Provide the [X, Y] coordinate of the cell's center where the given text is located.  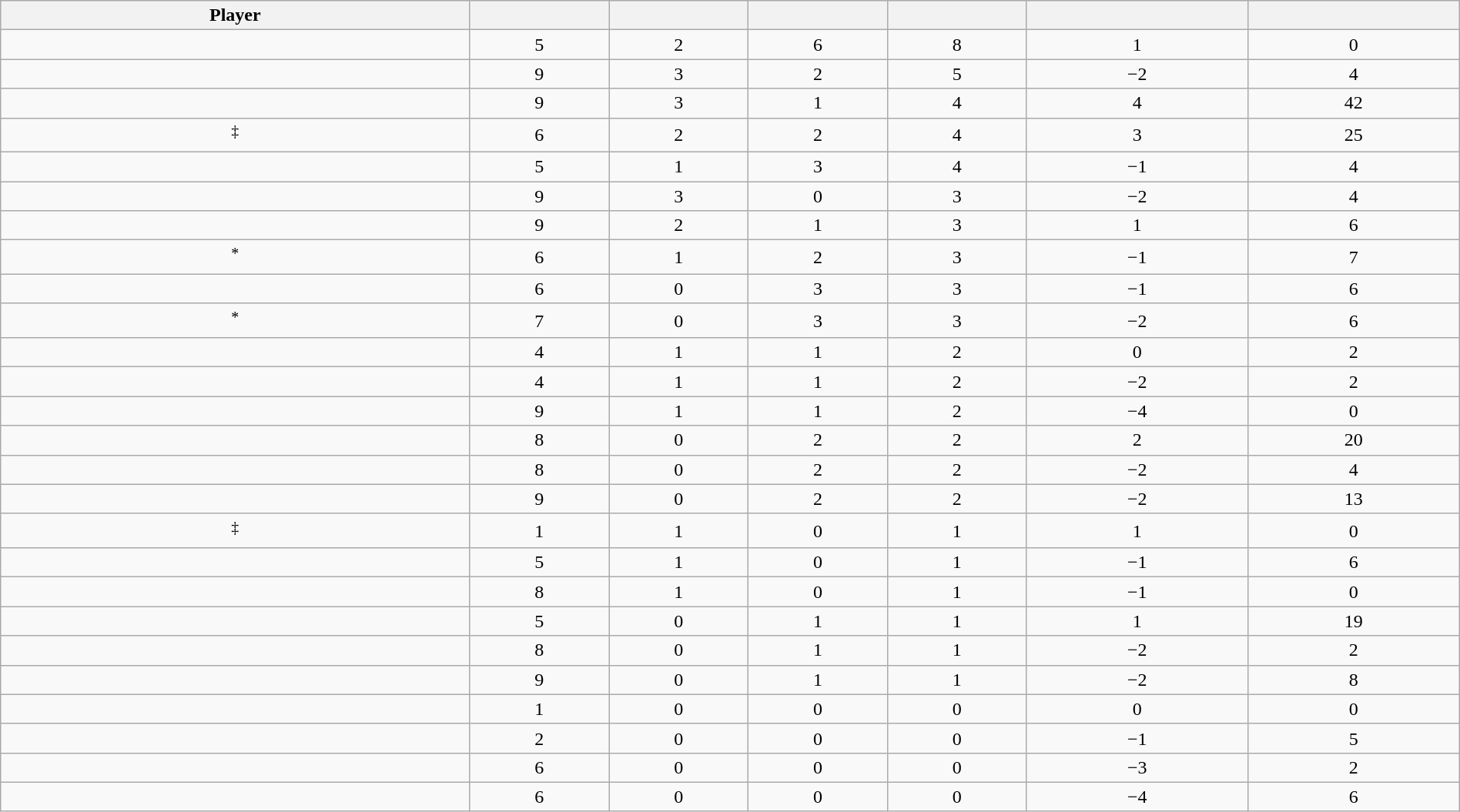
13 [1354, 499]
25 [1354, 135]
20 [1354, 440]
−3 [1137, 767]
Player [236, 15]
42 [1354, 103]
19 [1354, 621]
